Scan for the cell matching the given text and deliver its [x, y] coordinate at center. 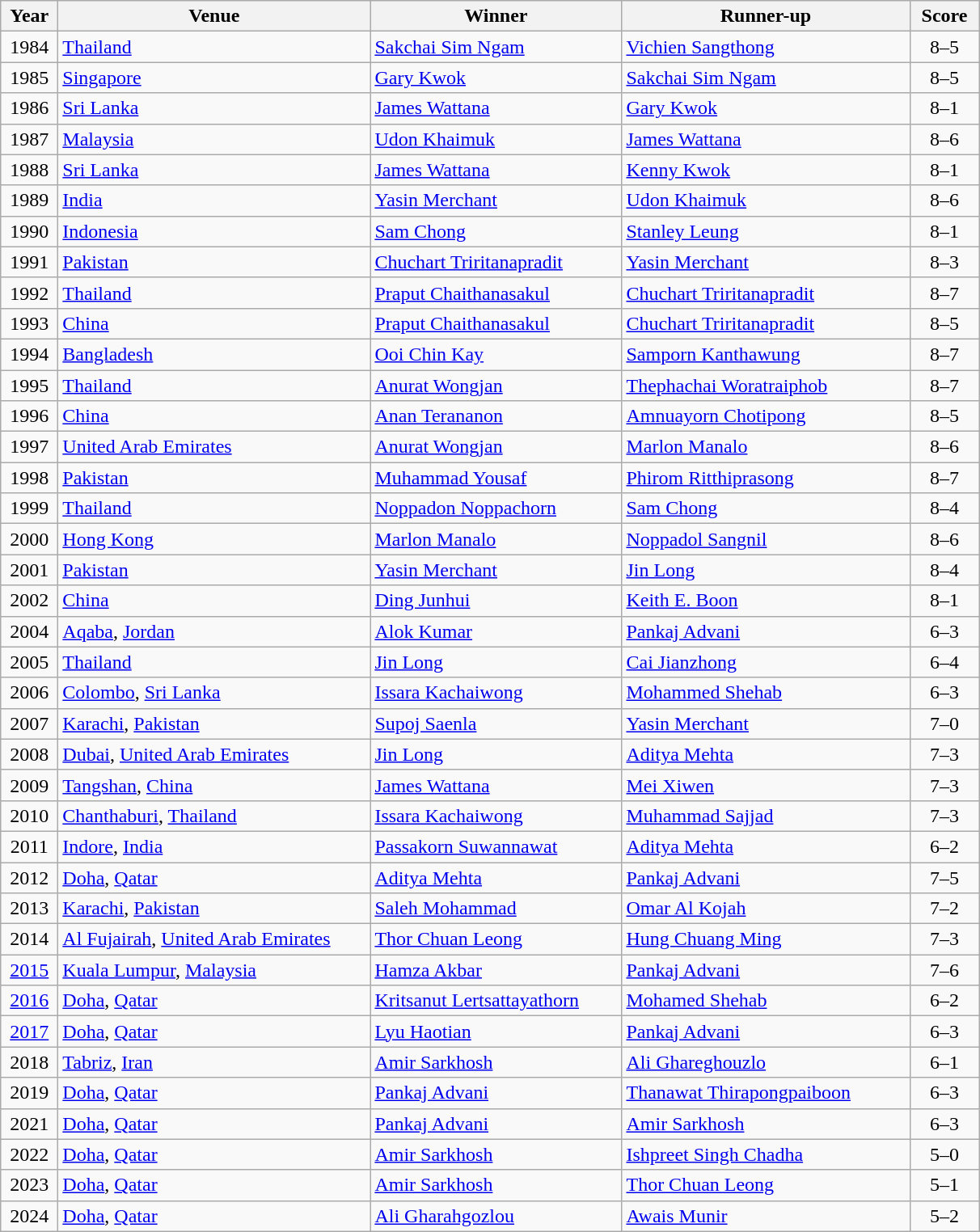
Ali Ghareghouzlo [766, 1062]
2010 [29, 816]
Muhammad Sajjad [766, 816]
8–3 [944, 262]
5–1 [944, 1185]
1998 [29, 478]
Awais Munir [766, 1216]
Anan Terananon [496, 416]
Kuala Lumpur, Malaysia [214, 970]
Noppadol Sangnil [766, 539]
Keith E. Boon [766, 601]
Kenny Kwok [766, 170]
Kritsanut Lertsattayathorn [496, 1001]
2017 [29, 1032]
Ali Gharahgozlou [496, 1216]
Phirom Ritthiprasong [766, 478]
Venue [214, 16]
2009 [29, 785]
2005 [29, 662]
Year [29, 16]
1996 [29, 416]
Chanthaburi, Thailand [214, 816]
Indonesia [214, 231]
Dubai, United Arab Emirates [214, 754]
Cai Jianzhong [766, 662]
5–2 [944, 1216]
2014 [29, 939]
2023 [29, 1185]
1994 [29, 354]
Saleh Mohammad [496, 909]
7–2 [944, 909]
Indore, India [214, 846]
United Arab Emirates [214, 447]
2019 [29, 1093]
India [214, 200]
1995 [29, 386]
Vichien Sangthong [766, 47]
Thanawat Thirapongpaiboon [766, 1093]
1989 [29, 200]
2024 [29, 1216]
Winner [496, 16]
Noppadon Noppachorn [496, 508]
2015 [29, 970]
Muhammad Yousaf [496, 478]
2011 [29, 846]
6–4 [944, 662]
Hung Chuang Ming [766, 939]
7–0 [944, 724]
1988 [29, 170]
Tabriz, Iran [214, 1062]
1986 [29, 108]
2008 [29, 754]
Stanley Leung [766, 231]
Tangshan, China [214, 785]
Malaysia [214, 139]
Lyu Haotian [496, 1032]
2007 [29, 724]
Mohammed Shehab [766, 693]
2016 [29, 1001]
2002 [29, 601]
1987 [29, 139]
1993 [29, 323]
Al Fujairah, United Arab Emirates [214, 939]
5–0 [944, 1154]
2013 [29, 909]
Colombo, Sri Lanka [214, 693]
Thephachai Woratraiphob [766, 386]
Runner-up [766, 16]
Mei Xiwen [766, 785]
Omar Al Kojah [766, 909]
Ooi Chin Kay [496, 354]
Samporn Kanthawung [766, 354]
2021 [29, 1124]
1990 [29, 231]
1985 [29, 78]
1997 [29, 447]
Aqaba, Jordan [214, 631]
6–1 [944, 1062]
Bangladesh [214, 354]
1992 [29, 293]
7–5 [944, 877]
2001 [29, 570]
Hamza Akbar [496, 970]
2006 [29, 693]
Score [944, 16]
Hong Kong [214, 539]
Mohamed Shehab [766, 1001]
2018 [29, 1062]
2004 [29, 631]
Singapore [214, 78]
2012 [29, 877]
2022 [29, 1154]
1999 [29, 508]
Supoj Saenla [496, 724]
2000 [29, 539]
Amnuayorn Chotipong [766, 416]
Passakorn Suwannawat [496, 846]
7–6 [944, 970]
Alok Kumar [496, 631]
Ding Junhui [496, 601]
1991 [29, 262]
Ishpreet Singh Chadha [766, 1154]
1984 [29, 47]
